Determine the [x, y] coordinate at the center of the cell enclosing the given text.  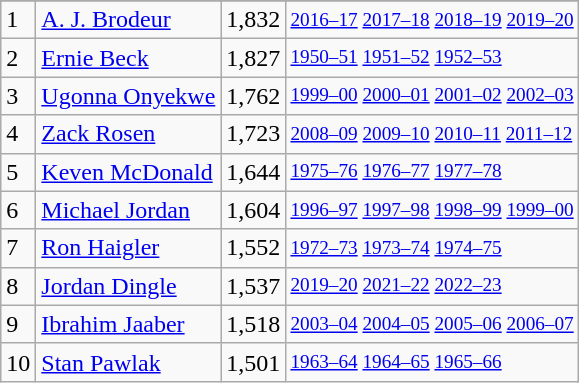
1999–00 2000–01 2001–02 2002–03 [432, 96]
2003–04 2004–05 2005–06 2006–07 [432, 324]
2019–20 2021–22 2022–23 [432, 286]
1963–64 1964–65 1965–66 [432, 362]
Ron Haigler [128, 248]
1975–76 1976–77 1977–78 [432, 172]
Ernie Beck [128, 58]
1,552 [254, 248]
Zack Rosen [128, 134]
1,537 [254, 286]
9 [18, 324]
2 [18, 58]
10 [18, 362]
1,827 [254, 58]
Ibrahim Jaaber [128, 324]
1950–51 1951–52 1952–53 [432, 58]
5 [18, 172]
1,723 [254, 134]
1,501 [254, 362]
1,832 [254, 20]
Keven McDonald [128, 172]
1,604 [254, 210]
2008–09 2009–10 2010–11 2011–12 [432, 134]
7 [18, 248]
1,762 [254, 96]
6 [18, 210]
1996–97 1997–98 1998–99 1999–00 [432, 210]
8 [18, 286]
1,644 [254, 172]
4 [18, 134]
1,518 [254, 324]
1972–73 1973–74 1974–75 [432, 248]
3 [18, 96]
Jordan Dingle [128, 286]
A. J. Brodeur [128, 20]
1 [18, 20]
Stan Pawlak [128, 362]
2016–17 2017–18 2018–19 2019–20 [432, 20]
Michael Jordan [128, 210]
Ugonna Onyekwe [128, 96]
